Identify which cell holds the provided text, then report its [X, Y] central coordinate. 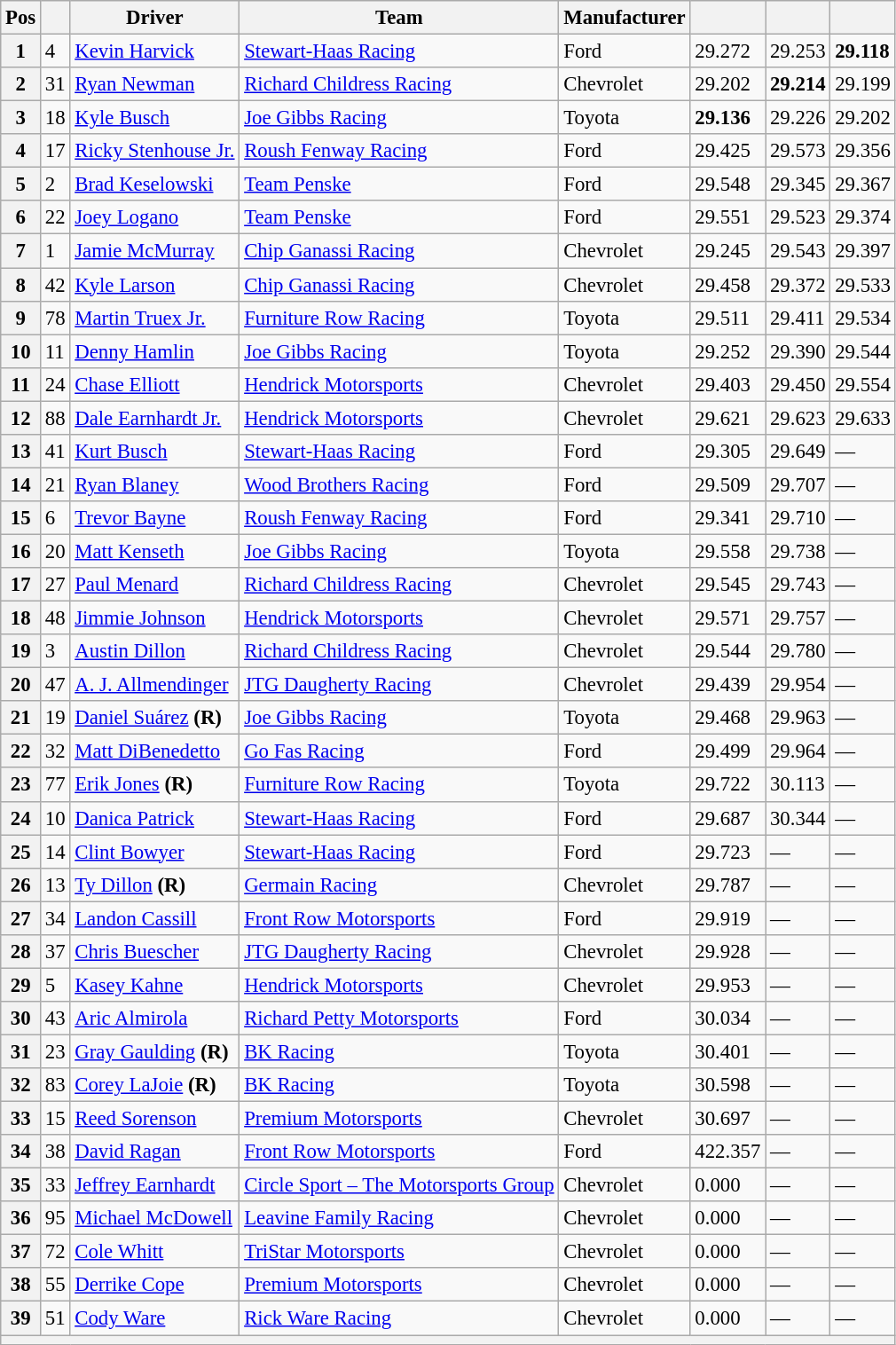
29.252 [727, 351]
Austin Dillon [154, 651]
47 [55, 685]
55 [55, 1286]
83 [55, 1085]
29.511 [727, 318]
29.305 [727, 452]
77 [55, 785]
95 [55, 1218]
29.928 [727, 952]
29.345 [798, 185]
Leavine Family Racing [399, 1218]
29.649 [798, 452]
Brad Keselowski [154, 185]
29.397 [862, 251]
Cole Whitt [154, 1252]
Kyle Larson [154, 285]
29.534 [862, 318]
29.439 [727, 685]
29.390 [798, 351]
Aric Almirola [154, 1019]
29.136 [727, 118]
Martin Truex Jr. [154, 318]
Ryan Newman [154, 84]
Derrike Cope [154, 1286]
Jimmie Johnson [154, 618]
8 [21, 285]
29.356 [862, 151]
Circle Sport – The Motorsports Group [399, 1185]
29.509 [727, 484]
29.687 [727, 818]
29.523 [798, 217]
Rick Ware Racing [399, 1318]
29.953 [727, 985]
29.554 [862, 384]
29.722 [727, 785]
29.533 [862, 285]
29.226 [798, 118]
Joey Logano [154, 217]
29.919 [727, 918]
29.543 [798, 251]
Clint Bowyer [154, 852]
7 [21, 251]
29.787 [727, 885]
29.118 [862, 51]
30.697 [727, 1119]
Kurt Busch [154, 452]
25 [21, 852]
29.573 [798, 151]
Danica Patrick [154, 818]
29.214 [798, 84]
Landon Cassill [154, 918]
12 [21, 418]
Denny Hamlin [154, 351]
29.954 [798, 685]
29.780 [798, 651]
29.245 [727, 251]
Jeffrey Earnhardt [154, 1185]
Trevor Bayne [154, 518]
35 [21, 1185]
29.707 [798, 484]
29.551 [727, 217]
29.367 [862, 185]
29.411 [798, 318]
Erik Jones (R) [154, 785]
29 [21, 985]
29.710 [798, 518]
29.571 [727, 618]
29.458 [727, 285]
29.374 [862, 217]
43 [55, 1019]
29.964 [798, 751]
David Ragan [154, 1152]
Richard Petty Motorsports [399, 1019]
Ty Dillon (R) [154, 885]
Kevin Harvick [154, 51]
29.623 [798, 418]
29.425 [727, 151]
Chase Elliott [154, 384]
39 [21, 1318]
29.723 [727, 852]
Dale Earnhardt Jr. [154, 418]
29.738 [798, 551]
42 [55, 285]
29.757 [798, 618]
Kyle Busch [154, 118]
30.401 [727, 1051]
26 [21, 885]
29.558 [727, 551]
51 [55, 1318]
29.199 [862, 84]
36 [21, 1218]
Chris Buescher [154, 952]
30.598 [727, 1085]
A. J. Allmendinger [154, 685]
TriStar Motorsports [399, 1252]
Go Fas Racing [399, 751]
Team [399, 18]
Matt DiBenedetto [154, 751]
29.963 [798, 718]
Reed Sorenson [154, 1119]
29.499 [727, 751]
Manufacturer [625, 18]
29.403 [727, 384]
Driver [154, 18]
30 [21, 1019]
Wood Brothers Racing [399, 484]
29.450 [798, 384]
Cody Ware [154, 1318]
9 [21, 318]
Gray Gaulding (R) [154, 1051]
41 [55, 452]
16 [21, 551]
Daniel Suárez (R) [154, 718]
Germain Racing [399, 885]
29.253 [798, 51]
29.468 [727, 718]
78 [55, 318]
Pos [21, 18]
29.621 [727, 418]
29.272 [727, 51]
Kasey Kahne [154, 985]
29.545 [727, 585]
422.357 [727, 1152]
30.344 [798, 818]
28 [21, 952]
30.034 [727, 1019]
Jamie McMurray [154, 251]
Corey LaJoie (R) [154, 1085]
Paul Menard [154, 585]
88 [55, 418]
29.372 [798, 285]
Matt Kenseth [154, 551]
30.113 [798, 785]
48 [55, 618]
Ricky Stenhouse Jr. [154, 151]
Ryan Blaney [154, 484]
Michael McDowell [154, 1218]
29.548 [727, 185]
29.633 [862, 418]
72 [55, 1252]
29.743 [798, 585]
29.341 [727, 518]
